Search for the cell housing the specified text and yield its [x, y] center coordinate. 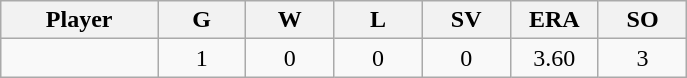
W [290, 20]
SO [642, 20]
L [378, 20]
G [202, 20]
ERA [554, 20]
3 [642, 58]
1 [202, 58]
Player [80, 20]
3.60 [554, 58]
SV [466, 20]
